Scan for the cell matching the given text and deliver its (X, Y) coordinate at center. 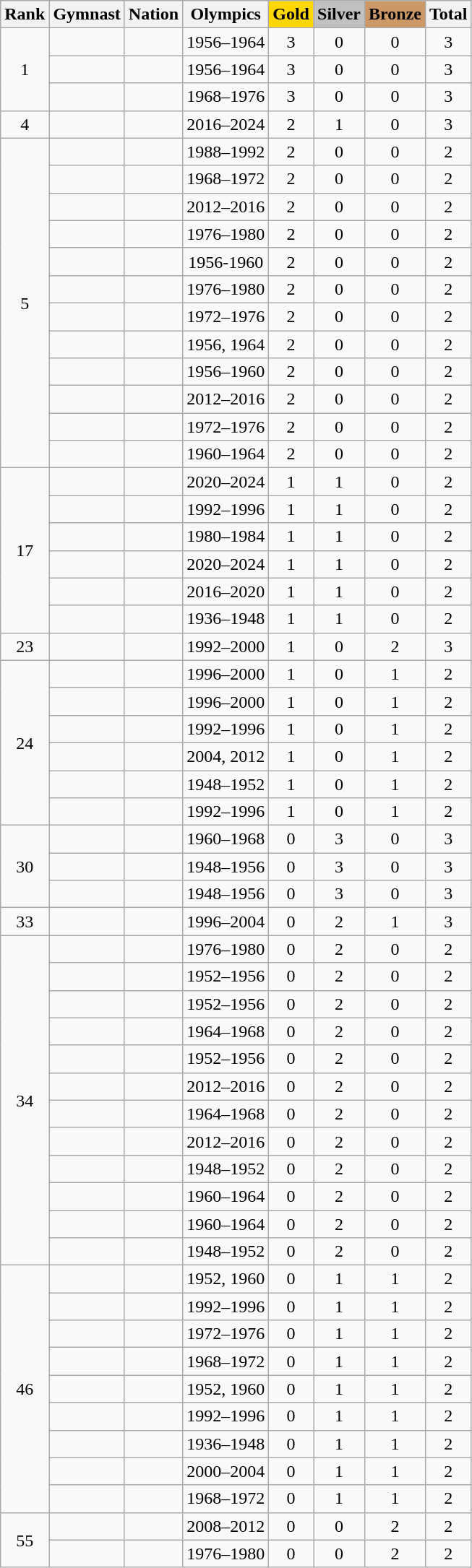
1968–1976 (226, 97)
55 (25, 1540)
5 (25, 303)
1956–1960 (226, 372)
Rank (25, 14)
2016–2024 (226, 124)
1980–1984 (226, 537)
2000–2004 (226, 1471)
Total (449, 14)
17 (25, 550)
4 (25, 124)
2008–2012 (226, 1526)
24 (25, 742)
Gymnast (87, 14)
Bronze (395, 14)
Gold (291, 14)
23 (25, 646)
1992–2000 (226, 646)
1956, 1964 (226, 345)
Olympics (226, 14)
1988–1992 (226, 152)
Nation (153, 14)
33 (25, 922)
2004, 2012 (226, 756)
1956-1960 (226, 261)
1960–1968 (226, 839)
Silver (340, 14)
34 (25, 1101)
1996–2004 (226, 922)
2016–2020 (226, 592)
30 (25, 867)
46 (25, 1390)
